Return (x, y) of the center of cell containing provided text 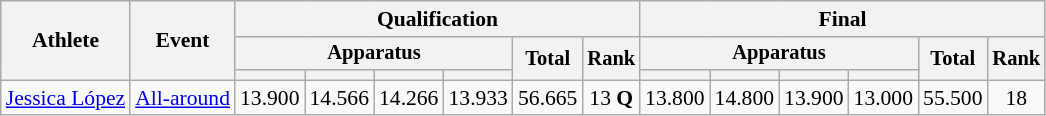
13.800 (674, 98)
Athlete (66, 40)
Event (182, 40)
18 (1017, 98)
14.566 (338, 98)
All-around (182, 98)
Qualification (438, 19)
Jessica López (66, 98)
13.933 (478, 98)
Final (842, 19)
55.500 (952, 98)
13.000 (884, 98)
13 Q (611, 98)
14.266 (408, 98)
56.665 (548, 98)
14.800 (744, 98)
